Return (x, y) of the center of cell containing provided text 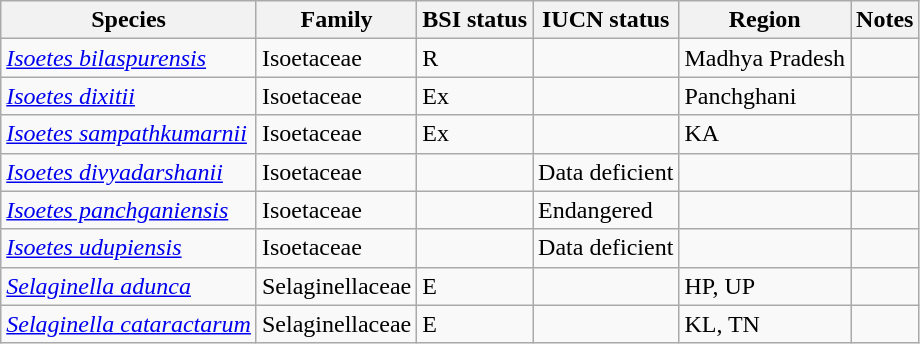
Madhya Pradesh (765, 58)
BSI status (475, 20)
Region (765, 20)
Selaginella adunca (129, 286)
Species (129, 20)
Isoetes panchganiensis (129, 210)
KL, TN (765, 324)
Isoetes bilaspurensis (129, 58)
Isoetes sampathkumarnii (129, 134)
Endangered (606, 210)
Notes (885, 20)
R (475, 58)
Panchghani (765, 96)
KA (765, 134)
Isoetes dixitii (129, 96)
IUCN status (606, 20)
Family (336, 20)
HP, UP (765, 286)
Isoetes udupiensis (129, 248)
Isoetes divyadarshanii (129, 172)
Selaginella cataractarum (129, 324)
